Capture the cell that displays the provided text and extract its [x, y] central coordinate. 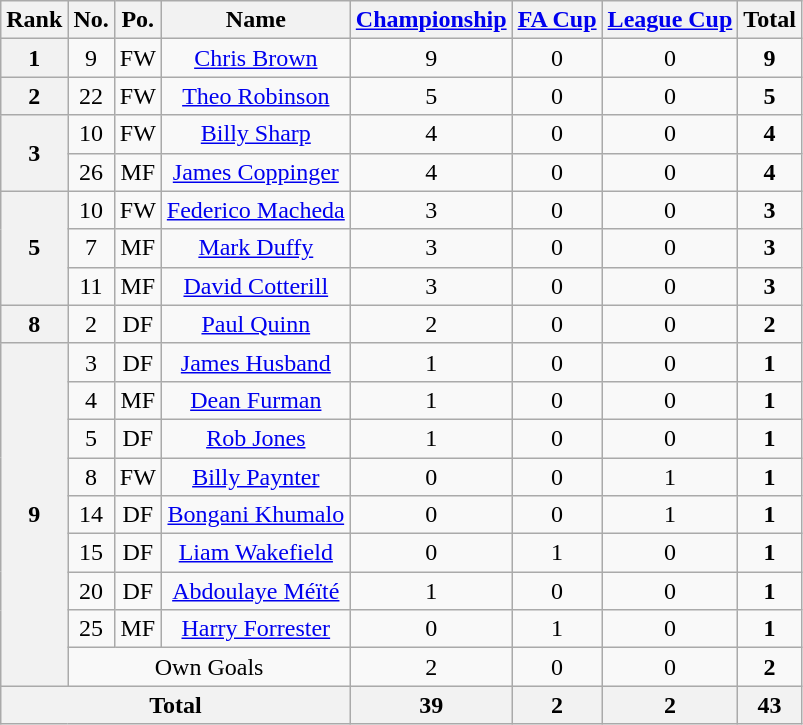
Own Goals [209, 667]
14 [91, 515]
43 [770, 705]
Abdoulaye Méïté [256, 591]
Name [256, 20]
39 [431, 705]
11 [91, 286]
Paul Quinn [256, 324]
James Coppinger [256, 172]
Bongani Khumalo [256, 515]
Billy Sharp [256, 134]
7 [91, 248]
Rank [34, 20]
25 [91, 629]
Liam Wakefield [256, 553]
Federico Macheda [256, 210]
Dean Furman [256, 400]
Billy Paynter [256, 477]
Mark Duffy [256, 248]
League Cup [670, 20]
15 [91, 553]
20 [91, 591]
David Cotterill [256, 286]
26 [91, 172]
James Husband [256, 362]
Rob Jones [256, 438]
22 [91, 96]
Theo Robinson [256, 96]
Championship [431, 20]
Chris Brown [256, 58]
Harry Forrester [256, 629]
Po. [138, 20]
No. [91, 20]
FA Cup [557, 20]
